Detect which cell encompasses the target text, then output its (X, Y) center coordinate. 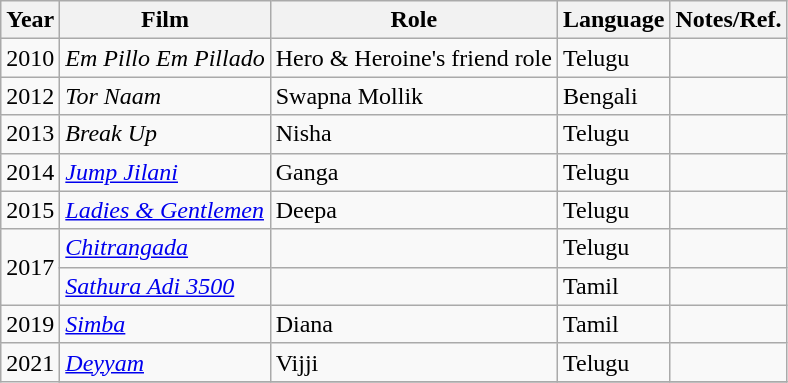
Simba (165, 324)
2021 (30, 362)
Role (414, 20)
Nisha (414, 134)
Em Pillo Em Pillado (165, 58)
2013 (30, 134)
2014 (30, 172)
2019 (30, 324)
Sathura Adi 3500 (165, 286)
2012 (30, 96)
Deepa (414, 210)
Hero & Heroine's friend role (414, 58)
Jump Jilani (165, 172)
Deyyam (165, 362)
Bengali (613, 96)
Diana (414, 324)
Film (165, 20)
Vijji (414, 362)
Swapna Mollik (414, 96)
2017 (30, 267)
Year (30, 20)
Notes/Ref. (728, 20)
Chitrangada (165, 248)
Ganga (414, 172)
Language (613, 20)
Break Up (165, 134)
2010 (30, 58)
Tor Naam (165, 96)
Ladies & Gentlemen (165, 210)
2015 (30, 210)
